Identify which cell holds the provided text, then report its [x, y] central coordinate. 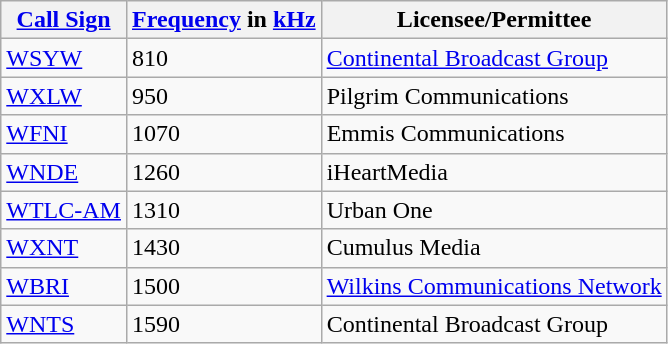
810 [224, 58]
WXNT [64, 248]
WFNI [64, 134]
Licensee/Permittee [494, 20]
1260 [224, 172]
Urban One [494, 210]
1500 [224, 286]
Wilkins Communications Network [494, 286]
Frequency in kHz [224, 20]
Cumulus Media [494, 248]
Emmis Communications [494, 134]
1430 [224, 248]
1590 [224, 324]
WBRI [64, 286]
Call Sign [64, 20]
WSYW [64, 58]
WTLC-AM [64, 210]
Pilgrim Communications [494, 96]
WNDE [64, 172]
iHeartMedia [494, 172]
950 [224, 96]
1070 [224, 134]
WNTS [64, 324]
WXLW [64, 96]
1310 [224, 210]
